Scan for the cell matching the given text and deliver its (x, y) coordinate at center. 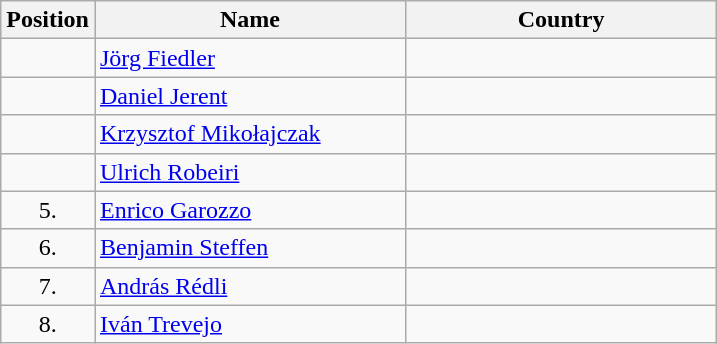
Benjamin Steffen (250, 248)
Jörg Fiedler (250, 58)
7. (48, 286)
Daniel Jerent (250, 96)
Krzysztof Mikołajczak (250, 134)
Name (250, 20)
Country (562, 20)
Position (48, 20)
Ulrich Robeiri (250, 172)
Enrico Garozzo (250, 210)
András Rédli (250, 286)
6. (48, 248)
5. (48, 210)
Iván Trevejo (250, 324)
8. (48, 324)
